Determine the [X, Y] coordinate at the center of the cell enclosing the given text.  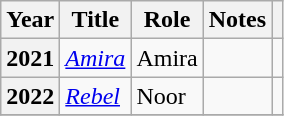
Noor [167, 96]
2022 [30, 96]
Notes [237, 20]
Title [96, 20]
Role [167, 20]
Year [30, 20]
2021 [30, 58]
Rebel [96, 96]
